Find where the given text appears and provide that cell's center as [X, Y] coordinate. 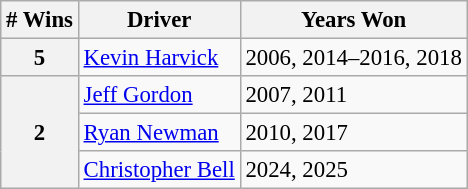
Years Won [354, 20]
Christopher Bell [159, 170]
2010, 2017 [354, 133]
2007, 2011 [354, 95]
Ryan Newman [159, 133]
2 [40, 132]
Jeff Gordon [159, 95]
2024, 2025 [354, 170]
5 [40, 58]
Driver [159, 20]
2006, 2014–2016, 2018 [354, 58]
# Wins [40, 20]
Kevin Harvick [159, 58]
